Determine the [X, Y] coordinate at the center of the cell enclosing the given text.  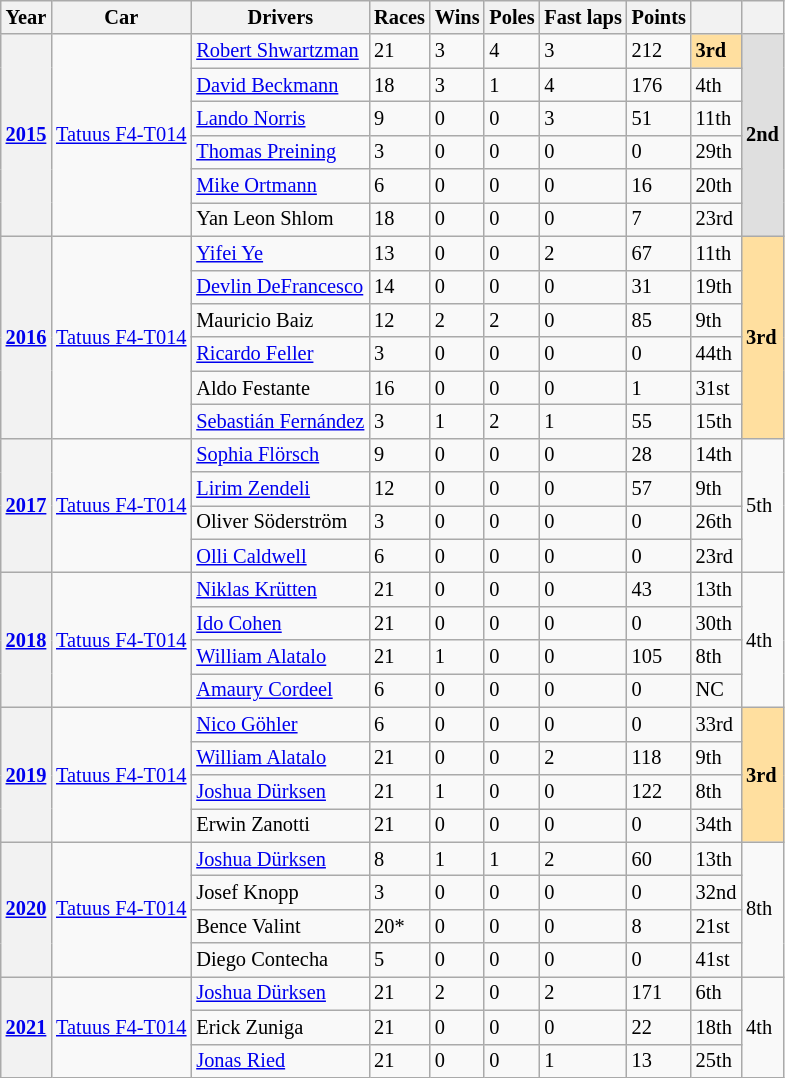
44th [716, 354]
Sophia Flörsch [280, 455]
34th [716, 825]
14 [400, 287]
5th [762, 506]
Yan Leon Shlom [280, 219]
7 [659, 219]
NC [716, 690]
21st [716, 926]
Oliver Söderström [280, 522]
51 [659, 118]
Wins [458, 17]
19th [716, 287]
Nico Göhler [280, 724]
Ricardo Feller [280, 354]
212 [659, 51]
Races [400, 17]
Mauricio Baiz [280, 320]
2020 [26, 910]
2019 [26, 774]
31st [716, 388]
Aldo Festante [280, 388]
2016 [26, 337]
28 [659, 455]
Amaury Cordeel [280, 690]
Bence Valint [280, 926]
32nd [716, 892]
Lando Norris [280, 118]
Lirim Zendeli [280, 489]
Olli Caldwell [280, 556]
Jonas Ried [280, 1061]
118 [659, 758]
105 [659, 657]
25th [716, 1061]
Points [659, 17]
Yifei Ye [280, 253]
2017 [26, 506]
2018 [26, 640]
Mike Ortmann [280, 186]
Niklas Krütten [280, 589]
15th [716, 421]
2nd [762, 135]
2021 [26, 1026]
30th [716, 623]
5 [400, 960]
176 [659, 85]
Fast laps [582, 17]
2015 [26, 135]
Robert Shwartzman [280, 51]
20* [400, 926]
Car [121, 17]
20th [716, 186]
Ido Cohen [280, 623]
22 [659, 1027]
55 [659, 421]
85 [659, 320]
Erwin Zanotti [280, 825]
Josef Knopp [280, 892]
Erick Zuniga [280, 1027]
Devlin DeFrancesco [280, 287]
Drivers [280, 17]
6th [716, 993]
171 [659, 993]
33rd [716, 724]
43 [659, 589]
18th [716, 1027]
Sebastián Fernández [280, 421]
Poles [512, 17]
Diego Contecha [280, 960]
Year [26, 17]
14th [716, 455]
26th [716, 522]
31 [659, 287]
122 [659, 791]
57 [659, 489]
Thomas Preining [280, 152]
David Beckmann [280, 85]
60 [659, 859]
29th [716, 152]
41st [716, 960]
67 [659, 253]
